Locate the cell with the specified text and output its (X, Y) center coordinate. 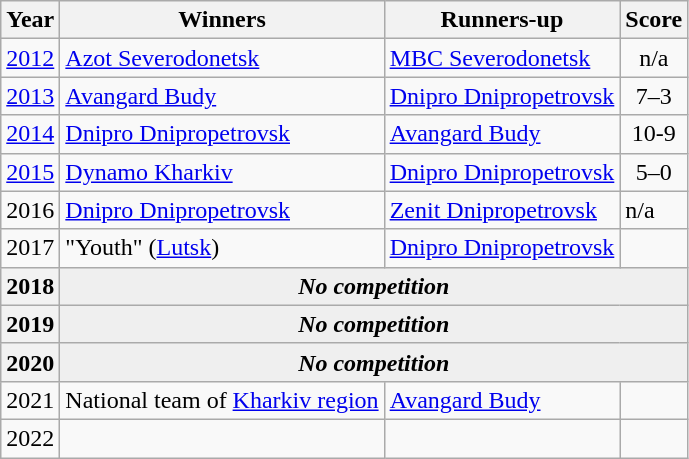
2018 (30, 286)
Zenit Dnipropetrovsk (502, 210)
2020 (30, 362)
Winners (222, 20)
2015 (30, 172)
2022 (30, 438)
Year (30, 20)
Score (654, 20)
7–3 (654, 96)
National team of Kharkiv region (222, 400)
2012 (30, 58)
2019 (30, 324)
Dynamo Kharkiv (222, 172)
5–0 (654, 172)
2017 (30, 248)
Azot Severodonetsk (222, 58)
"Youth" (Lutsk) (222, 248)
MBC Severodonetsk (502, 58)
2016 (30, 210)
2014 (30, 134)
10-9 (654, 134)
Runners-up (502, 20)
2013 (30, 96)
2021 (30, 400)
